Scan for the cell matching the given text and deliver its [X, Y] coordinate at center. 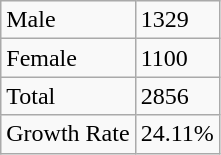
Growth Rate [68, 134]
Female [68, 58]
Male [68, 20]
1329 [177, 20]
Total [68, 96]
1100 [177, 58]
24.11% [177, 134]
2856 [177, 96]
